Return the (X, Y) coordinate for the center point of the cell that contains the specified text.  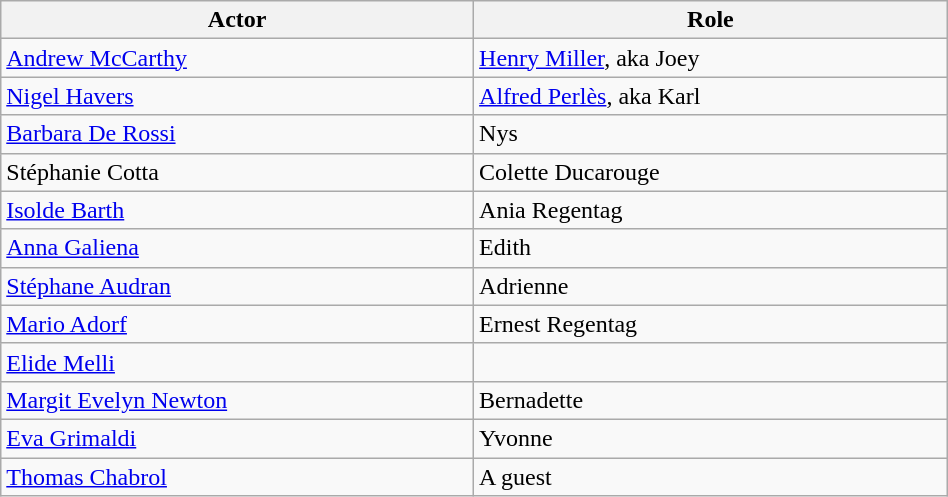
Stéphanie Cotta (238, 172)
Actor (238, 20)
Yvonne (711, 438)
Adrienne (711, 286)
Stéphane Audran (238, 286)
Nys (711, 134)
Ernest Regentag (711, 324)
Colette Ducarouge (711, 172)
Eva Grimaldi (238, 438)
Edith (711, 248)
Nigel Havers (238, 96)
Henry Miller, aka Joey (711, 58)
Role (711, 20)
Anna Galiena (238, 248)
Margit Evelyn Newton (238, 400)
Andrew McCarthy (238, 58)
Elide Melli (238, 362)
Alfred Perlès, aka Karl (711, 96)
A guest (711, 477)
Bernadette (711, 400)
Ania Regentag (711, 210)
Barbara De Rossi (238, 134)
Mario Adorf (238, 324)
Isolde Barth (238, 210)
Thomas Chabrol (238, 477)
